For the text-containing cell, return its midpoint in [x, y] coordinate format. 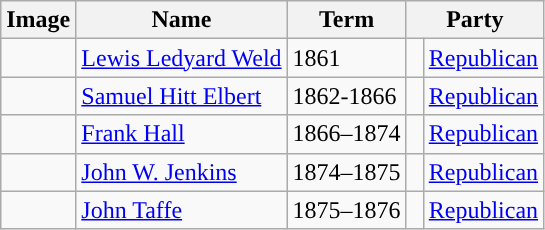
John Taffe [182, 210]
Party [474, 20]
1862-1866 [346, 96]
Lewis Ledyard Weld [182, 58]
Frank Hall [182, 134]
1875–1876 [346, 210]
Samuel Hitt Elbert [182, 96]
Term [346, 20]
1866–1874 [346, 134]
John W. Jenkins [182, 172]
Name [182, 20]
Image [38, 20]
1861 [346, 58]
1874–1875 [346, 172]
